Identify which cell holds the provided text, then report its [X, Y] central coordinate. 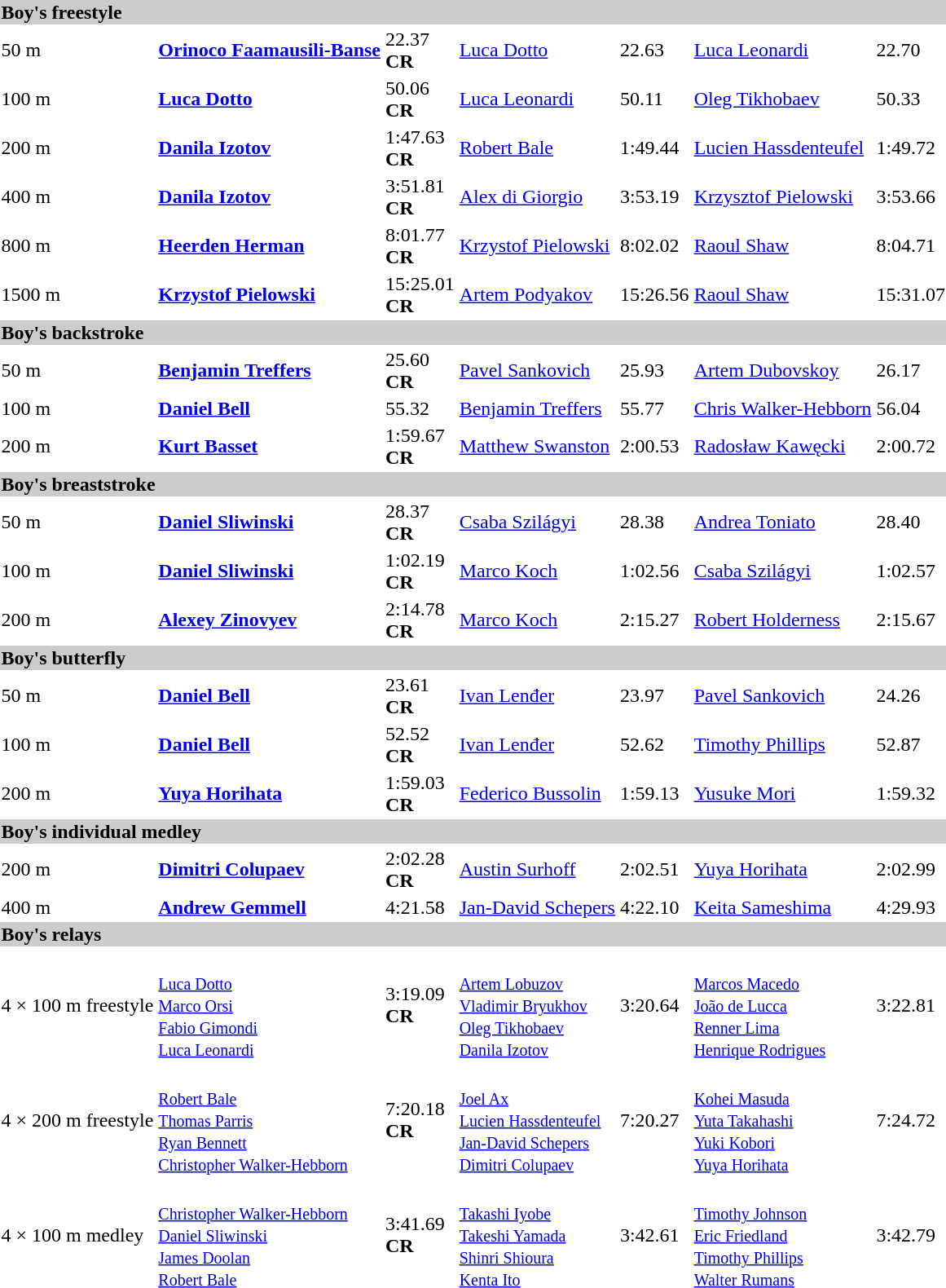
Marcos MacedoJoão de LuccaRenner LimaHenrique Rodrigues [782, 1005]
Artem Podyakov [537, 295]
7:20.18CR [420, 1120]
25.93 [654, 370]
Oleg Tikhobaev [782, 99]
15:26.56 [654, 295]
Orinoco Faamausili-Banse [270, 51]
2:00.53 [654, 447]
3:19.09CR [420, 1005]
Artem Dubovskoy [782, 370]
Robert Holderness [782, 620]
Jan-David Schepers [537, 907]
52.52CR [420, 745]
15:25.01CR [420, 295]
3:20.64 [654, 1005]
28.37CR [420, 522]
Robert Bale [537, 148]
Andrew Gemmell [270, 907]
Dimitri Colupaev [270, 869]
2:02.28CR [420, 869]
28.38 [654, 522]
55.77 [654, 408]
25.60CR [420, 370]
2:15.27 [654, 620]
Artem LobuzovVladimir BryukhovOleg TikhobaevDanila Izotov [537, 1005]
7:20.27 [654, 1120]
Robert BaleThomas ParrisRyan BennettChristopher Walker-Hebborn [270, 1120]
22.37CR [420, 51]
23.97 [654, 696]
1:59.03CR [420, 794]
Federico Bussolin [537, 794]
4:22.10 [654, 907]
3:53.19 [654, 197]
Yusuke Mori [782, 794]
Matthew Swanston [537, 447]
3:51.81 CR [420, 197]
Lucien Hassdenteufel [782, 148]
8:01.77CR [420, 246]
Heerden Herman [270, 246]
1:02.19CR [420, 571]
2:14.78CR [420, 620]
Andrea Toniato [782, 522]
4 × 100 m freestyle [77, 1005]
22.63 [654, 51]
Luca DottoMarco OrsiFabio GimondiLuca Leonardi [270, 1005]
50.06CR [420, 99]
4 × 200 m freestyle [77, 1120]
1:59.67CR [420, 447]
Keita Sameshima [782, 907]
Austin Surhoff [537, 869]
1500 m [77, 295]
Alexey Zinovyev [270, 620]
800 m [77, 246]
1:49.44 [654, 148]
2:02.51 [654, 869]
1:47.63CR [420, 148]
1:02.56 [654, 571]
Chris Walker-Hebborn [782, 408]
55.32 [420, 408]
Kurt Basset [270, 447]
Timothy Phillips [782, 745]
Alex di Giorgio [537, 197]
Joel AxLucien HassdenteufelJan-David SchepersDimitri Colupaev [537, 1120]
4:21.58 [420, 907]
23.61CR [420, 696]
Kohei MasudaYuta TakahashiYuki KoboriYuya Horihata [782, 1120]
50.11 [654, 99]
8:02.02 [654, 246]
1:59.13 [654, 794]
52.62 [654, 745]
Krzysztof Pielowski [782, 197]
Radosław Kawęcki [782, 447]
